Locate the cell with the specified text and output its [x, y] center coordinate. 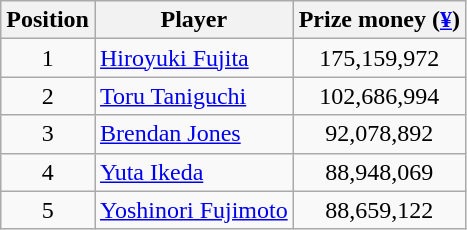
Yoshinori Fujimoto [194, 210]
2 [48, 96]
175,159,972 [379, 58]
Hiroyuki Fujita [194, 58]
4 [48, 172]
92,078,892 [379, 134]
Toru Taniguchi [194, 96]
Yuta Ikeda [194, 172]
Brendan Jones [194, 134]
102,686,994 [379, 96]
Position [48, 20]
5 [48, 210]
Player [194, 20]
1 [48, 58]
3 [48, 134]
88,659,122 [379, 210]
Prize money (¥) [379, 20]
88,948,069 [379, 172]
